Return (x, y) of the center of cell containing provided text 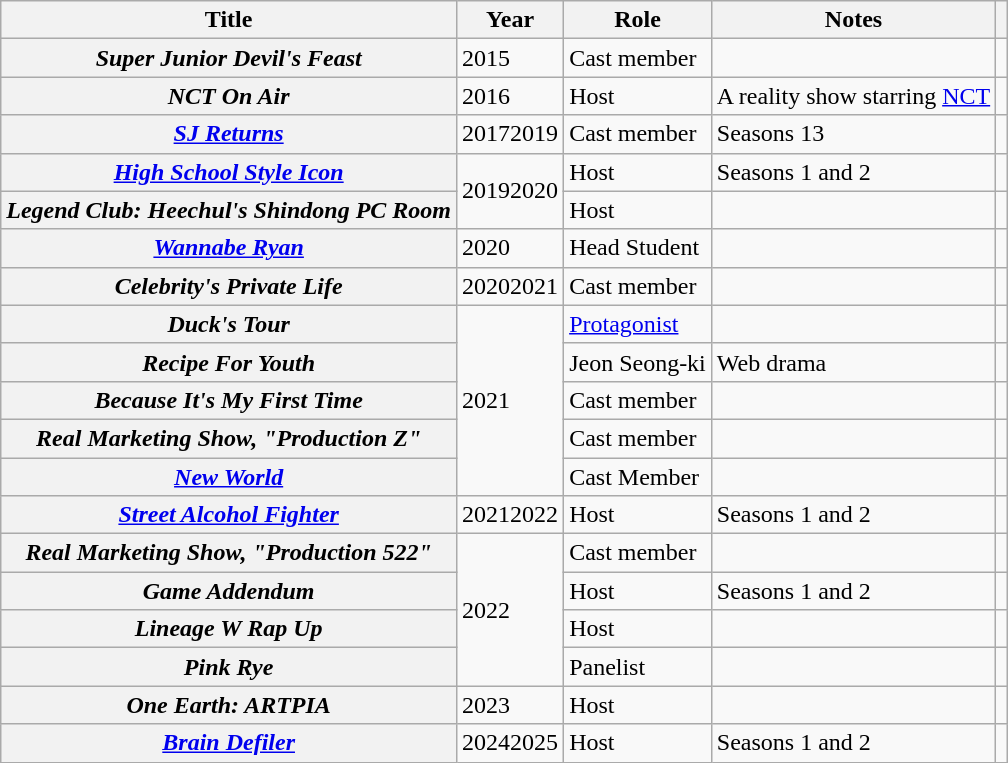
High School Style Icon (229, 172)
2016 (510, 96)
Celebrity's Private Life (229, 286)
Web drama (853, 362)
Title (229, 20)
Role (638, 20)
Wannabe Ryan (229, 248)
Super Junior Devil's Feast (229, 58)
Year (510, 20)
20172019 (510, 134)
20202021 (510, 286)
20212022 (510, 515)
NCT On Air (229, 96)
2020 (510, 248)
Pink Rye (229, 667)
Because It's My First Time (229, 400)
20192020 (510, 191)
Head Student (638, 248)
2015 (510, 58)
Street Alcohol Fighter (229, 515)
One Earth: ARTPIA (229, 705)
Real Marketing Show, "Production 522" (229, 553)
New World (229, 477)
A reality show starring NCT (853, 96)
Brain Defiler (229, 743)
20242025 (510, 743)
2021 (510, 400)
Legend Club: Heechul's Shindong PC Room (229, 210)
Real Marketing Show, "Production Z" (229, 438)
Seasons 13 (853, 134)
Lineage W Rap Up (229, 629)
2023 (510, 705)
Protagonist (638, 324)
Duck's Tour (229, 324)
Jeon Seong-ki (638, 362)
Recipe For Youth (229, 362)
Game Addendum (229, 591)
Cast Member (638, 477)
2022 (510, 610)
Panelist (638, 667)
Notes (853, 20)
SJ Returns (229, 134)
